Output the (X, Y) coordinate of the center of the cell containing the given text.  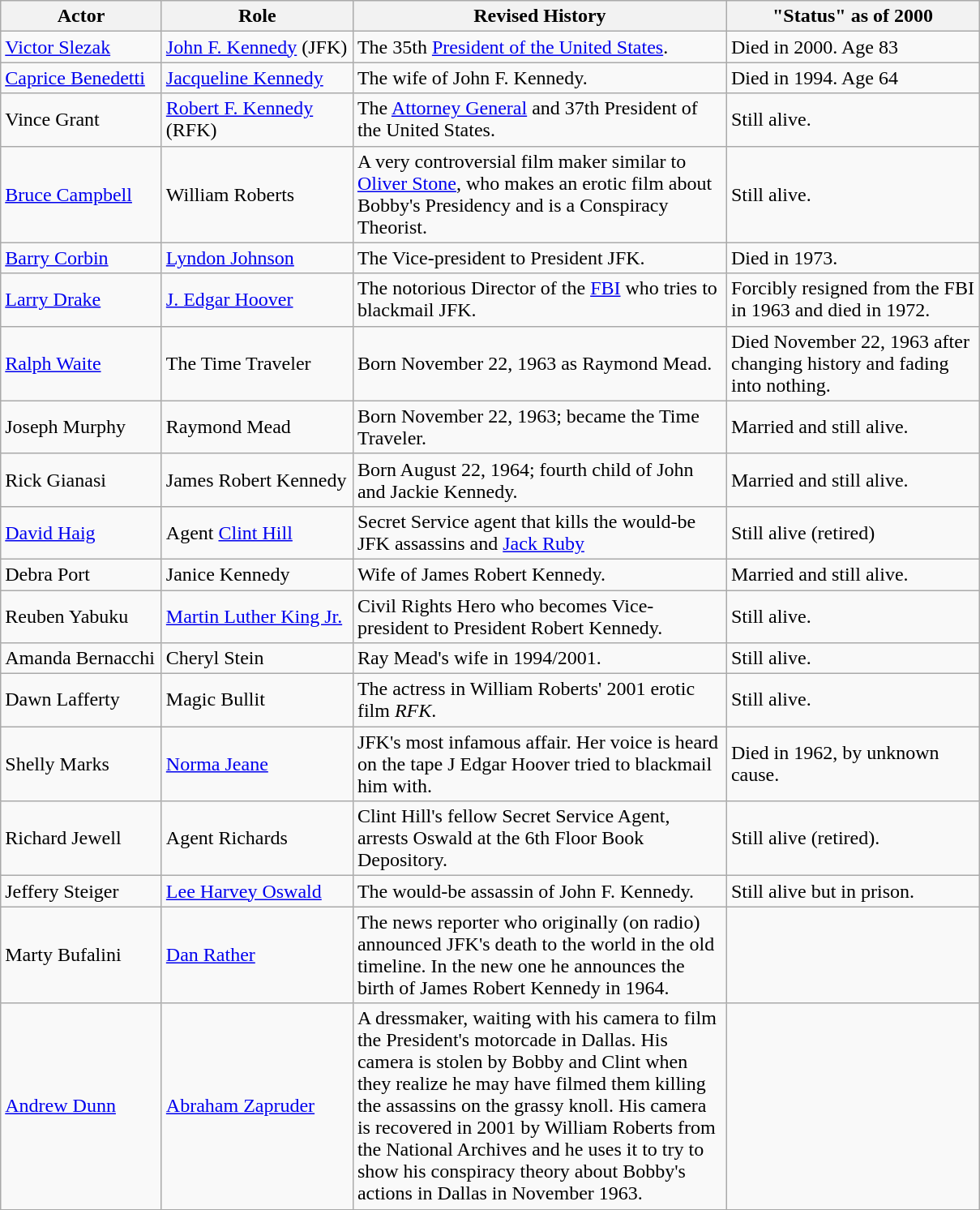
Caprice Benedetti (81, 78)
Lyndon Johnson (257, 258)
Born November 22, 1963; became the Time Traveler. (540, 427)
A very controversial film maker similar to Oliver Stone, who makes an erotic film about Bobby's Presidency and is a Conspiracy Theorist. (540, 195)
William Roberts (257, 195)
Victor Slezak (81, 47)
Died in 1973. (853, 258)
Revised History (540, 16)
Secret Service agent that kills the would-be JFK assassins and Jack Ruby (540, 532)
Magic Bullit (257, 701)
Actor (81, 16)
Died in 1994. Age 64 (853, 78)
Dan Rather (257, 955)
Norma Jeane (257, 764)
The wife of John F. Kennedy. (540, 78)
Abraham Zapruder (257, 1106)
Richard Jewell (81, 839)
Died in 1962, by unknown cause. (853, 764)
Reuben Yabuku (81, 616)
Larry Drake (81, 300)
Raymond Mead (257, 427)
The Vice-president to President JFK. (540, 258)
David Haig (81, 532)
Rick Gianasi (81, 480)
The Time Traveler (257, 363)
Ray Mead's wife in 1994/2001. (540, 659)
Still alive but in prison. (853, 891)
Civil Rights Hero who becomes Vice-president to President Robert Kennedy. (540, 616)
Joseph Murphy (81, 427)
Bruce Campbell (81, 195)
Debra Port (81, 574)
Marty Bufalini (81, 955)
J. Edgar Hoover (257, 300)
Ralph Waite (81, 363)
Janice Kennedy (257, 574)
Dawn Lafferty (81, 701)
Still alive (retired). (853, 839)
John F. Kennedy (JFK) (257, 47)
Born November 22, 1963 as Raymond Mead. (540, 363)
Died November 22, 1963 after changing history and fading into nothing. (853, 363)
Andrew Dunn (81, 1106)
Agent Richards (257, 839)
Cheryl Stein (257, 659)
Still alive (retired) (853, 532)
Forcibly resigned from the FBI in 1963 and died in 1972. (853, 300)
Robert F. Kennedy (RFK) (257, 120)
The would-be assassin of John F. Kennedy. (540, 891)
James Robert Kennedy (257, 480)
Barry Corbin (81, 258)
Agent Clint Hill (257, 532)
The Attorney General and 37th President of the United States. (540, 120)
Clint Hill's fellow Secret Service Agent, arrests Oswald at the 6th Floor Book Depository. (540, 839)
The notorious Director of the FBI who tries to blackmail JFK. (540, 300)
Vince Grant (81, 120)
"Status" as of 2000 (853, 16)
Martin Luther King Jr. (257, 616)
Role (257, 16)
Amanda Bernacchi (81, 659)
Jeffery Steiger (81, 891)
Wife of James Robert Kennedy. (540, 574)
Jacqueline Kennedy (257, 78)
Lee Harvey Oswald (257, 891)
The actress in William Roberts' 2001 erotic film RFK. (540, 701)
JFK's most infamous affair. Her voice is heard on the tape J Edgar Hoover tried to blackmail him with. (540, 764)
The 35th President of the United States. (540, 47)
Born August 22, 1964; fourth child of John and Jackie Kennedy. (540, 480)
Shelly Marks (81, 764)
Died in 2000. Age 83 (853, 47)
